Scan for the cell matching the given text and deliver its [x, y] coordinate at center. 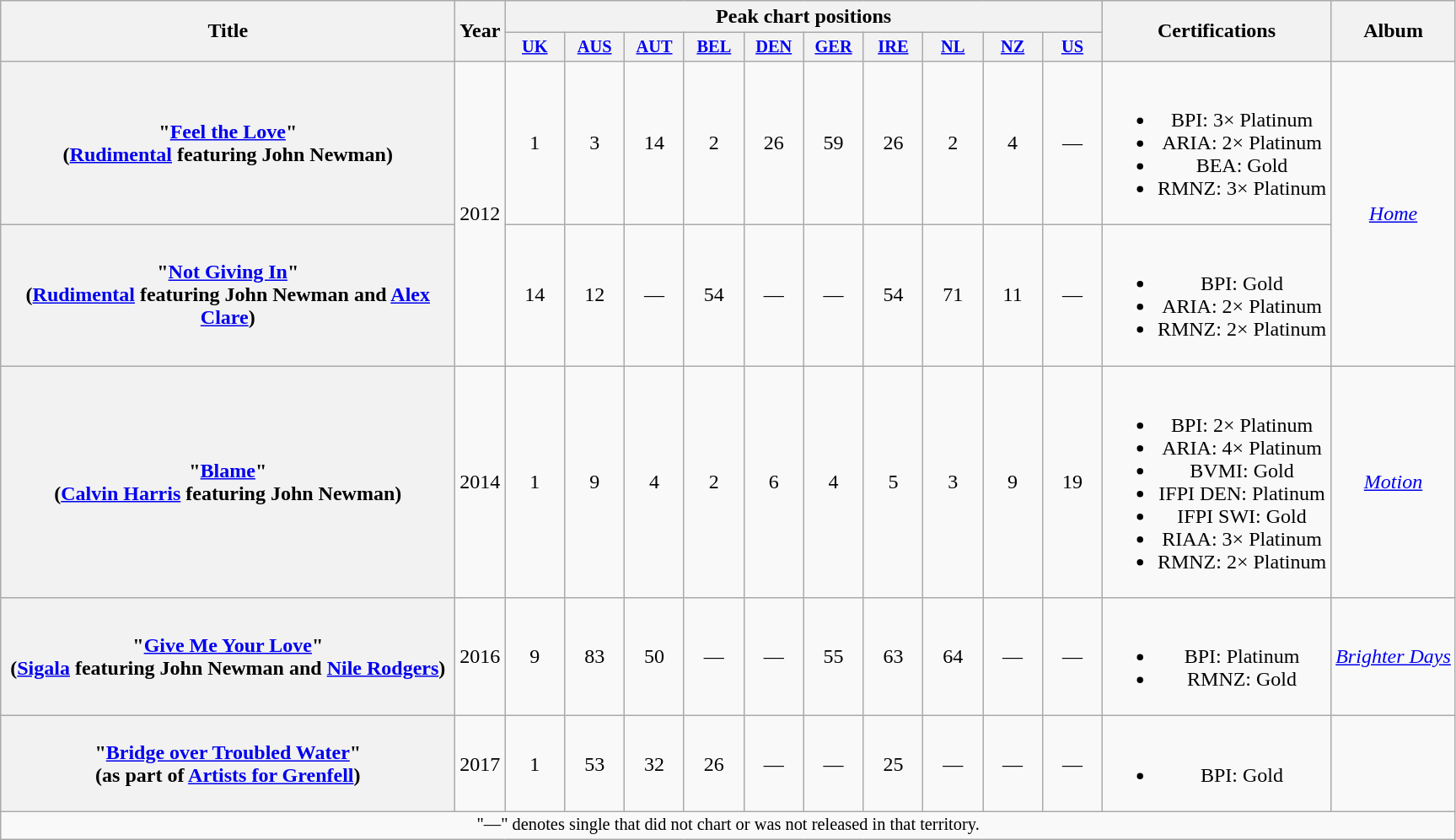
UK [535, 47]
DEN [774, 47]
2017 [481, 764]
71 [953, 295]
Home [1394, 213]
NL [953, 47]
BPI: Gold [1216, 764]
2012 [481, 213]
Album [1394, 31]
Brighter Days [1394, 657]
59 [833, 143]
64 [953, 657]
55 [833, 657]
25 [894, 764]
"Feel the Love"(Rudimental featuring John Newman) [228, 143]
BPI: GoldARIA: 2× PlatinumRMNZ: 2× Platinum [1216, 295]
BPI: PlatinumRMNZ: Gold [1216, 657]
"Bridge over Troubled Water"(as part of Artists for Grenfell) [228, 764]
19 [1072, 482]
53 [595, 764]
5 [894, 482]
6 [774, 482]
Year [481, 31]
BEL [713, 47]
Peak chart positions [804, 17]
"Not Giving In"(Rudimental featuring John Newman and Alex Clare) [228, 295]
2014 [481, 482]
AUS [595, 47]
Certifications [1216, 31]
63 [894, 657]
AUT [654, 47]
50 [654, 657]
"—" denotes single that did not chart or was not released in that territory. [728, 826]
2016 [481, 657]
11 [1013, 295]
Motion [1394, 482]
"Give Me Your Love"(Sigala featuring John Newman and Nile Rodgers) [228, 657]
Title [228, 31]
US [1072, 47]
IRE [894, 47]
12 [595, 295]
GER [833, 47]
BPI: 2× PlatinumARIA: 4× PlatinumBVMI: GoldIFPI DEN: PlatinumIFPI SWI: GoldRIAA: 3× PlatinumRMNZ: 2× Platinum [1216, 482]
"Blame"(Calvin Harris featuring John Newman) [228, 482]
83 [595, 657]
32 [654, 764]
NZ [1013, 47]
BPI: 3× PlatinumARIA: 2× PlatinumBEA: GoldRMNZ: 3× Platinum [1216, 143]
